Determine the (X, Y) coordinate at the center of the cell enclosing the given text.  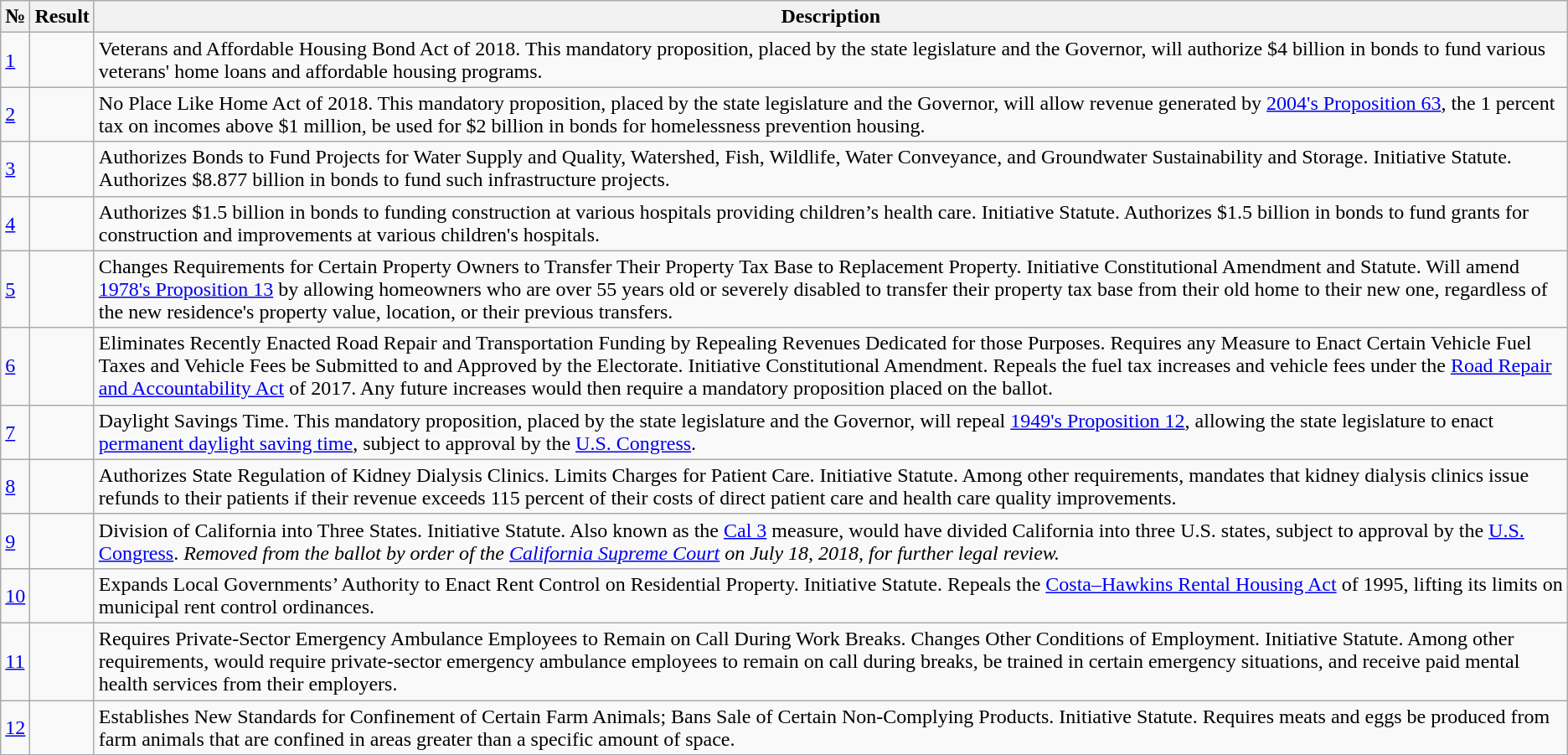
4 (15, 223)
2 (15, 114)
6 (15, 366)
3 (15, 169)
9 (15, 541)
8 (15, 486)
№ (15, 17)
10 (15, 595)
11 (15, 661)
5 (15, 289)
1 (15, 60)
7 (15, 432)
Description (831, 17)
Result (62, 17)
12 (15, 727)
